For the text-containing cell, return its midpoint in [x, y] coordinate format. 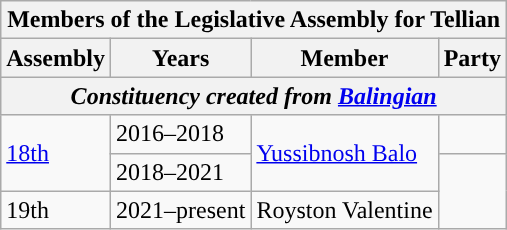
Party [472, 58]
19th [56, 210]
Members of the Legislative Assembly for Tellian [254, 20]
2016–2018 [180, 134]
Years [180, 58]
2021–present [180, 210]
Royston Valentine [344, 210]
Yussibnosh Balo [344, 153]
Constituency created from Balingian [254, 96]
18th [56, 153]
Member [344, 58]
Assembly [56, 58]
2018–2021 [180, 172]
